Determine the (X, Y) coordinate at the center of the cell enclosing the given text.  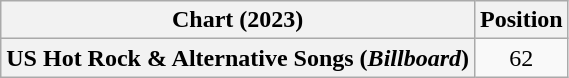
Chart (2023) (238, 20)
62 (521, 58)
US Hot Rock & Alternative Songs (Billboard) (238, 58)
Position (521, 20)
